Return the (x, y) coordinate for the center point of the cell that contains the specified text.  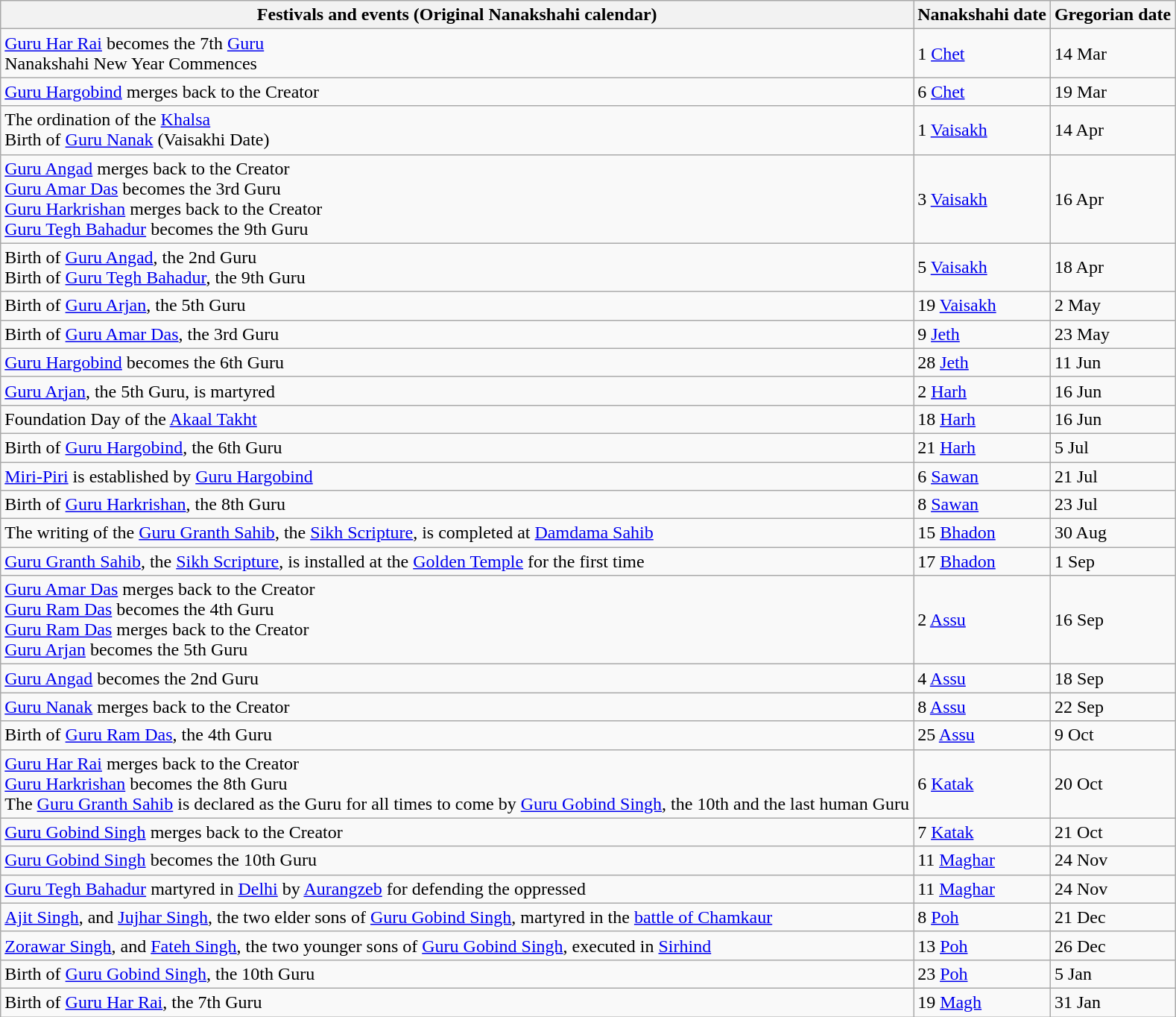
21 Harh (982, 447)
16 Sep (1112, 620)
22 Sep (1112, 707)
20 Oct (1112, 784)
Birth of Guru Arjan, the 5th Guru (458, 306)
31 Jan (1112, 1002)
13 Poh (982, 945)
6 Chet (982, 92)
Guru Hargobind becomes the 6th Guru (458, 362)
9 Oct (1112, 735)
6 Katak (982, 784)
Birth of Guru Angad, the 2nd GuruBirth of Guru Tegh Bahadur, the 9th Guru (458, 267)
2 May (1112, 306)
Guru Amar Das merges back to the CreatorGuru Ram Das becomes the 4th GuruGuru Ram Das merges back to the CreatorGuru Arjan becomes the 5th Guru (458, 620)
Festivals and events (Original Nanakshahi calendar) (458, 15)
23 Jul (1112, 505)
1 Chet (982, 54)
Guru Gobind Singh merges back to the Creator (458, 832)
The writing of the Guru Granth Sahib, the Sikh Scripture, is completed at Damdama Sahib (458, 533)
19 Magh (982, 1002)
18 Harh (982, 419)
21 Oct (1112, 832)
Guru Angad becomes the 2nd Guru (458, 678)
3 Vaisakh (982, 198)
Miri-Piri is established by Guru Hargobind (458, 476)
19 Mar (1112, 92)
Birth of Guru Har Rai, the 7th Guru (458, 1002)
5 Vaisakh (982, 267)
Guru Granth Sahib, the Sikh Scripture, is installed at the Golden Temple for the first time (458, 561)
Gregorian date (1112, 15)
5 Jan (1112, 974)
Birth of Guru Hargobind, the 6th Guru (458, 447)
17 Bhadon (982, 561)
Birth of Guru Ram Das, the 4th Guru (458, 735)
30 Aug (1112, 533)
2 Harh (982, 391)
1 Sep (1112, 561)
Foundation Day of the Akaal Takht (458, 419)
Birth of Guru Gobind Singh, the 10th Guru (458, 974)
Guru Tegh Bahadur martyred in Delhi by Aurangzeb for defending the oppressed (458, 889)
7 Katak (982, 832)
6 Sawan (982, 476)
28 Jeth (982, 362)
18 Apr (1112, 267)
The ordination of the KhalsaBirth of Guru Nanak (Vaisakhi Date) (458, 130)
Guru Hargobind merges back to the Creator (458, 92)
15 Bhadon (982, 533)
Guru Gobind Singh becomes the 10th Guru (458, 860)
14 Apr (1112, 130)
26 Dec (1112, 945)
Guru Arjan, the 5th Guru, is martyred (458, 391)
Birth of Guru Harkrishan, the 8th Guru (458, 505)
Ajit Singh, and Jujhar Singh, the two elder sons of Guru Gobind Singh, martyred in the battle of Chamkaur (458, 917)
23 Poh (982, 974)
23 May (1112, 334)
8 Sawan (982, 505)
16 Apr (1112, 198)
18 Sep (1112, 678)
25 Assu (982, 735)
8 Assu (982, 707)
19 Vaisakh (982, 306)
Nanakshahi date (982, 15)
Guru Nanak merges back to the Creator (458, 707)
2 Assu (982, 620)
Birth of Guru Amar Das, the 3rd Guru (458, 334)
11 Jun (1112, 362)
Zorawar Singh, and Fateh Singh, the two younger sons of Guru Gobind Singh, executed in Sirhind (458, 945)
21 Jul (1112, 476)
9 Jeth (982, 334)
21 Dec (1112, 917)
14 Mar (1112, 54)
1 Vaisakh (982, 130)
4 Assu (982, 678)
5 Jul (1112, 447)
Guru Har Rai becomes the 7th GuruNanakshahi New Year Commences (458, 54)
8 Poh (982, 917)
